Provide the (X, Y) coordinate of the cell's center where the given text is located.  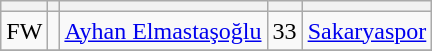
Sakaryaspor (367, 31)
Ayhan Elmastaşoğlu (163, 31)
FW (24, 31)
33 (284, 31)
